Find where the given text appears and provide that cell's center as [X, Y] coordinate. 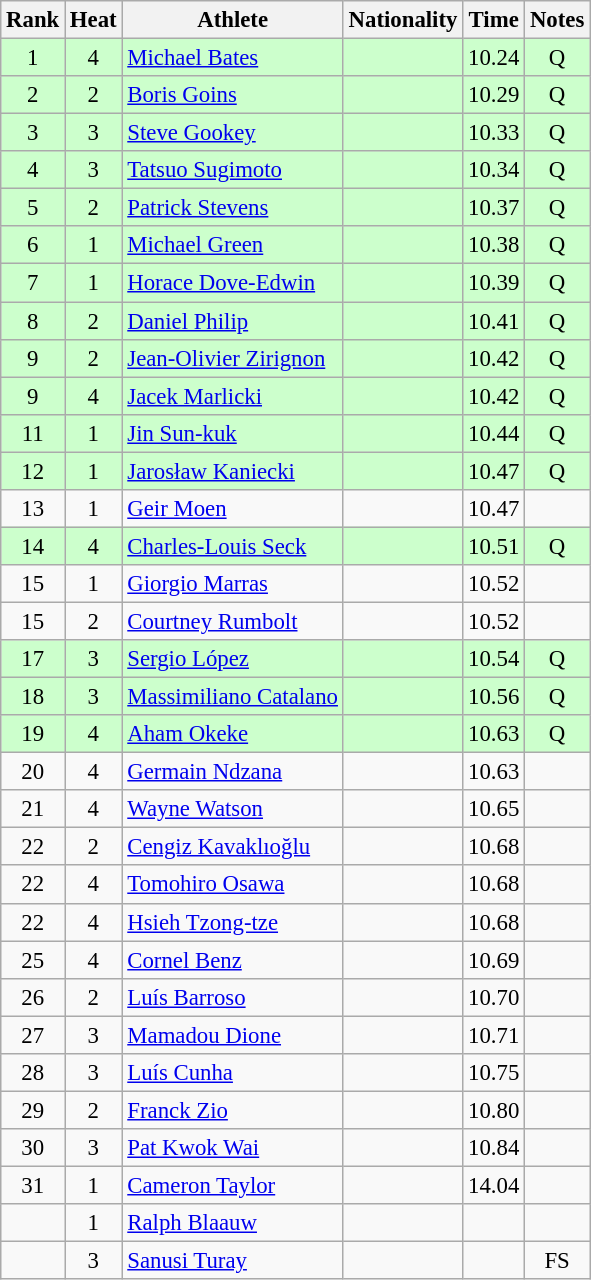
10.75 [494, 1073]
Geir Moen [232, 509]
7 [33, 283]
10.37 [494, 208]
Steve Gookey [232, 133]
Cornel Benz [232, 960]
29 [33, 1110]
Charles-Louis Seck [232, 546]
20 [33, 772]
Mamadou Dione [232, 1035]
26 [33, 997]
FS [558, 1261]
Athlete [232, 20]
10.41 [494, 321]
Ralph Blaauw [232, 1223]
Hsieh Tzong-tze [232, 922]
Jin Sun-kuk [232, 433]
Tomohiro Osawa [232, 885]
10.33 [494, 133]
6 [33, 245]
Giorgio Marras [232, 584]
Aham Okeke [232, 734]
Heat [94, 20]
Daniel Philip [232, 321]
Tatsuo Sugimoto [232, 170]
10.24 [494, 58]
Nationality [402, 20]
Cameron Taylor [232, 1185]
Pat Kwok Wai [232, 1148]
28 [33, 1073]
Jarosław Kaniecki [232, 471]
Franck Zio [232, 1110]
21 [33, 809]
10.70 [494, 997]
10.84 [494, 1148]
12 [33, 471]
17 [33, 659]
10.69 [494, 960]
5 [33, 208]
13 [33, 509]
27 [33, 1035]
10.29 [494, 95]
Time [494, 20]
10.71 [494, 1035]
30 [33, 1148]
19 [33, 734]
Wayne Watson [232, 809]
10.34 [494, 170]
Sergio López [232, 659]
Horace Dove-Edwin [232, 283]
Luís Cunha [232, 1073]
Boris Goins [232, 95]
14.04 [494, 1185]
Cengiz Kavaklıoğlu [232, 847]
10.80 [494, 1110]
Patrick Stevens [232, 208]
18 [33, 697]
Germain Ndzana [232, 772]
Jean-Olivier Zirignon [232, 358]
Michael Green [232, 245]
10.38 [494, 245]
10.65 [494, 809]
Notes [558, 20]
Jacek Marlicki [232, 396]
Massimiliano Catalano [232, 697]
8 [33, 321]
25 [33, 960]
10.51 [494, 546]
10.56 [494, 697]
10.44 [494, 433]
Luís Barroso [232, 997]
Courtney Rumbolt [232, 621]
Sanusi Turay [232, 1261]
10.54 [494, 659]
31 [33, 1185]
11 [33, 433]
Michael Bates [232, 58]
14 [33, 546]
Rank [33, 20]
10.39 [494, 283]
